Provide the (x, y) coordinate of the cell's center where the given text is located.  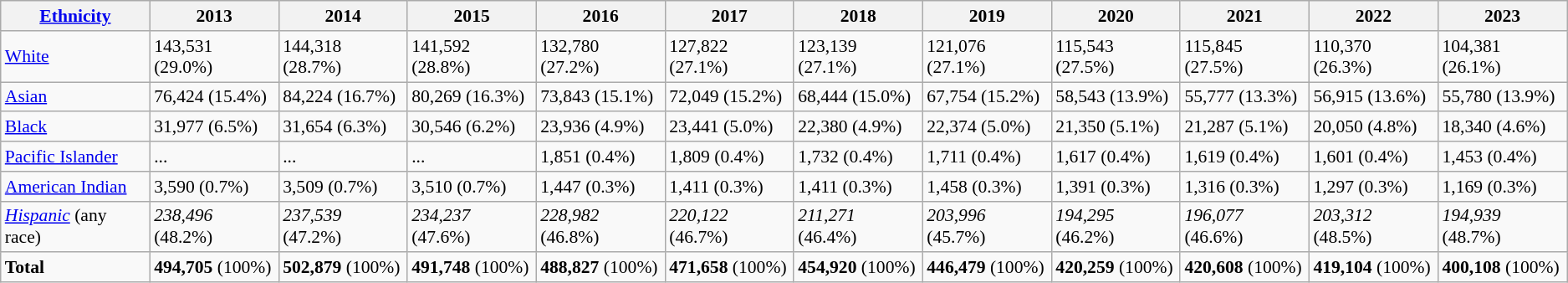
58,543 (13.9%) (1116, 97)
2015 (472, 16)
1,809 (0.4%) (729, 157)
115,845 (27.5%) (1244, 57)
211,271 (46.4%) (858, 226)
420,259 (100%) (1116, 268)
143,531 (29.0%) (214, 57)
420,608 (100%) (1244, 268)
1,601 (0.4%) (1373, 157)
21,350 (5.1%) (1116, 127)
68,444 (15.0%) (858, 97)
80,269 (16.3%) (472, 97)
2014 (343, 16)
White (75, 57)
220,122 (46.7%) (729, 226)
2022 (1373, 16)
115,543 (27.5%) (1116, 57)
23,936 (4.9%) (600, 127)
203,996 (45.7%) (987, 226)
1,297 (0.3%) (1373, 187)
1,391 (0.3%) (1116, 187)
22,374 (5.0%) (987, 127)
55,780 (13.9%) (1502, 97)
American Indian (75, 187)
123,139 (27.1%) (858, 57)
1,617 (0.4%) (1116, 157)
2017 (729, 16)
454,920 (100%) (858, 268)
491,748 (100%) (472, 268)
30,546 (6.2%) (472, 127)
1,711 (0.4%) (987, 157)
141,592 (28.8%) (472, 57)
2013 (214, 16)
Hispanic (any race) (75, 226)
20,050 (4.8%) (1373, 127)
502,879 (100%) (343, 268)
67,754 (15.2%) (987, 97)
1,619 (0.4%) (1244, 157)
Ethnicity (75, 16)
3,509 (0.7%) (343, 187)
22,380 (4.9%) (858, 127)
1,851 (0.4%) (600, 157)
2018 (858, 16)
471,658 (100%) (729, 268)
104,381 (26.1%) (1502, 57)
132,780 (27.2%) (600, 57)
3,510 (0.7%) (472, 187)
56,915 (13.6%) (1373, 97)
196,077 (46.6%) (1244, 226)
238,496 (48.2%) (214, 226)
Black (75, 127)
1,453 (0.4%) (1502, 157)
121,076 (27.1%) (987, 57)
Pacific Islander (75, 157)
3,590 (0.7%) (214, 187)
228,982 (46.8%) (600, 226)
488,827 (100%) (600, 268)
55,777 (13.3%) (1244, 97)
419,104 (100%) (1373, 268)
18,340 (4.6%) (1502, 127)
400,108 (100%) (1502, 268)
76,424 (15.4%) (214, 97)
72,049 (15.2%) (729, 97)
1,458 (0.3%) (987, 187)
73,843 (15.1%) (600, 97)
446,479 (100%) (987, 268)
2023 (1502, 16)
31,977 (6.5%) (214, 127)
21,287 (5.1%) (1244, 127)
234,237 (47.6%) (472, 226)
194,939 (48.7%) (1502, 226)
2016 (600, 16)
1,316 (0.3%) (1244, 187)
127,822 (27.1%) (729, 57)
84,224 (16.7%) (343, 97)
144,318 (28.7%) (343, 57)
31,654 (6.3%) (343, 127)
110,370 (26.3%) (1373, 57)
2021 (1244, 16)
23,441 (5.0%) (729, 127)
1,447 (0.3%) (600, 187)
194,295 (46.2%) (1116, 226)
Total (75, 268)
Asian (75, 97)
1,169 (0.3%) (1502, 187)
494,705 (100%) (214, 268)
1,732 (0.4%) (858, 157)
203,312 (48.5%) (1373, 226)
2019 (987, 16)
2020 (1116, 16)
237,539 (47.2%) (343, 226)
